Detect which cell encompasses the target text, then output its [X, Y] center coordinate. 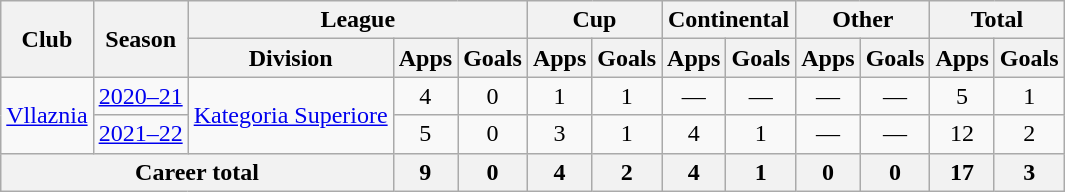
Division [290, 58]
Club [47, 39]
Vllaznia [47, 115]
Season [140, 39]
Other [863, 20]
2021–22 [140, 134]
Total [997, 20]
League [358, 20]
Continental [729, 20]
12 [962, 134]
17 [962, 172]
Cup [594, 20]
Kategoria Superiore [290, 115]
9 [425, 172]
Career total [197, 172]
2020–21 [140, 96]
